Return the (X, Y) coordinate for the center point of the cell that contains the specified text.  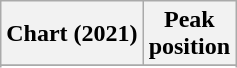
Chart (2021) (72, 34)
Peakposition (189, 34)
